Identify which cell holds the provided text, then report its [x, y] central coordinate. 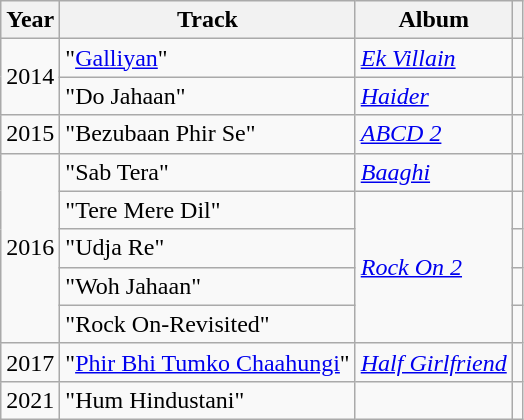
"Rock On-Revisited" [208, 324]
Album [434, 20]
2014 [30, 77]
"Hum Hindustani" [208, 400]
"Sab Tera" [208, 172]
Haider [434, 96]
"Woh Jahaan" [208, 286]
Track [208, 20]
"Bezubaan Phir Se" [208, 134]
2017 [30, 362]
ABCD 2 [434, 134]
Year [30, 20]
"Do Jahaan" [208, 96]
"Udja Re" [208, 248]
Ek Villain [434, 58]
"Phir Bhi Tumko Chaahungi" [208, 362]
2021 [30, 400]
Baaghi [434, 172]
Rock On 2 [434, 267]
2015 [30, 134]
"Tere Mere Dil" [208, 210]
2016 [30, 248]
Half Girlfriend [434, 362]
"Galliyan" [208, 58]
